Provide the [x, y] coordinate of the cell's center where the given text is located.  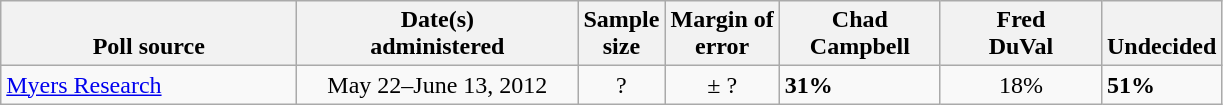
Poll source [149, 34]
± ? [722, 85]
18% [1020, 85]
FredDuVal [1020, 34]
May 22–June 13, 2012 [438, 85]
ChadCampbell [860, 34]
Samplesize [622, 34]
Undecided [1161, 34]
? [622, 85]
51% [1161, 85]
31% [860, 85]
Myers Research [149, 85]
Date(s)administered [438, 34]
Margin oferror [722, 34]
